Pinpoint the cell where the given text exists, returning its [x, y] midpoint coordinate. 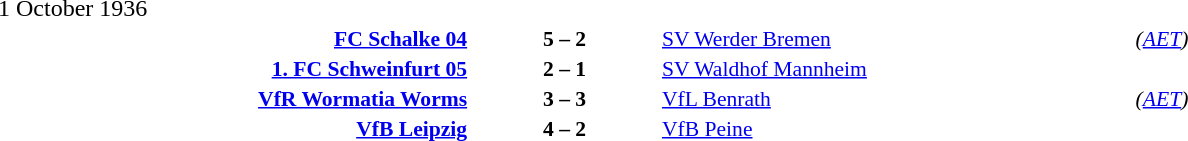
3 – 3 [564, 98]
2 – 1 [564, 68]
SV Werder Bremen [896, 38]
SV Waldhof Mannheim [896, 68]
5 – 2 [564, 38]
VfL Benrath [896, 98]
